Search for the cell housing the specified text and yield its [X, Y] center coordinate. 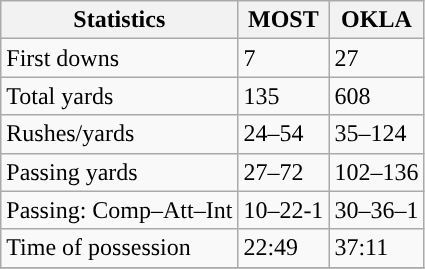
Statistics [120, 20]
OKLA [376, 20]
Rushes/yards [120, 134]
37:11 [376, 248]
MOST [284, 20]
27–72 [284, 172]
35–124 [376, 134]
Total yards [120, 96]
Passing yards [120, 172]
24–54 [284, 134]
27 [376, 58]
608 [376, 96]
Time of possession [120, 248]
10–22-1 [284, 210]
102–136 [376, 172]
7 [284, 58]
135 [284, 96]
30–36–1 [376, 210]
First downs [120, 58]
22:49 [284, 248]
Passing: Comp–Att–Int [120, 210]
